Return (X, Y) of the center of cell containing provided text 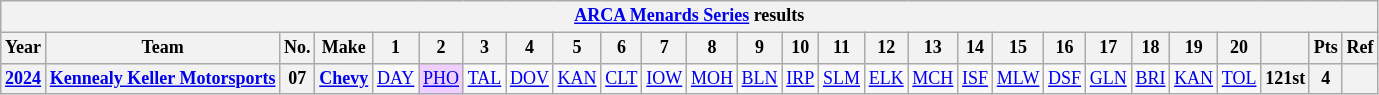
GLN (1108, 78)
ARCA Menards Series results (690, 16)
07 (298, 78)
DAY (396, 78)
1 (396, 48)
MCH (933, 78)
18 (1150, 48)
Kennealy Keller Motorsports (162, 78)
Make (344, 48)
BRI (1150, 78)
BLN (760, 78)
TAL (484, 78)
16 (1065, 48)
11 (842, 48)
ISF (976, 78)
Year (24, 48)
10 (800, 48)
14 (976, 48)
7 (664, 48)
DOV (530, 78)
IRP (800, 78)
CLT (622, 78)
MOH (712, 78)
5 (577, 48)
MLW (1018, 78)
Ref (1360, 48)
Team (162, 48)
2024 (24, 78)
9 (760, 48)
8 (712, 48)
No. (298, 48)
TOL (1238, 78)
12 (886, 48)
PHO (442, 78)
3 (484, 48)
Chevy (344, 78)
ELK (886, 78)
15 (1018, 48)
17 (1108, 48)
6 (622, 48)
20 (1238, 48)
13 (933, 48)
121st (1286, 78)
19 (1194, 48)
IOW (664, 78)
Pts (1326, 48)
SLM (842, 78)
DSF (1065, 78)
2 (442, 48)
